Return the [x, y] coordinate for the center point of the cell that contains the specified text.  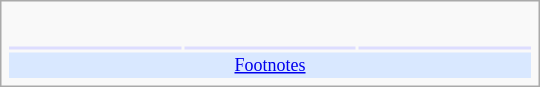
Footnotes [270, 65]
